Capture the cell that displays the provided text and extract its [X, Y] central coordinate. 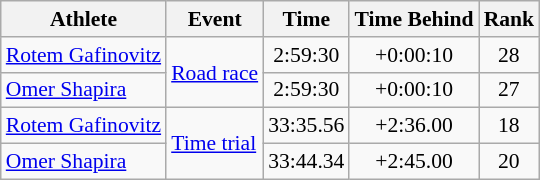
28 [510, 55]
Time [306, 19]
33:44.34 [306, 162]
Athlete [84, 19]
18 [510, 126]
Time trial [214, 144]
Road race [214, 72]
Event [214, 19]
+2:36.00 [414, 126]
33:35.56 [306, 126]
Rank [510, 19]
20 [510, 162]
27 [510, 90]
Time Behind [414, 19]
+2:45.00 [414, 162]
